For the text-containing cell, return its midpoint in (X, Y) coordinate format. 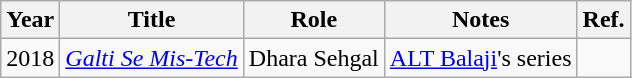
Notes (480, 20)
Dhara Sehgal (314, 58)
Title (152, 20)
Role (314, 20)
Galti Se Mis-Tech (152, 58)
2018 (30, 58)
Ref. (604, 20)
Year (30, 20)
ALT Balaji's series (480, 58)
